Output the [X, Y] coordinate of the center of the cell containing the given text.  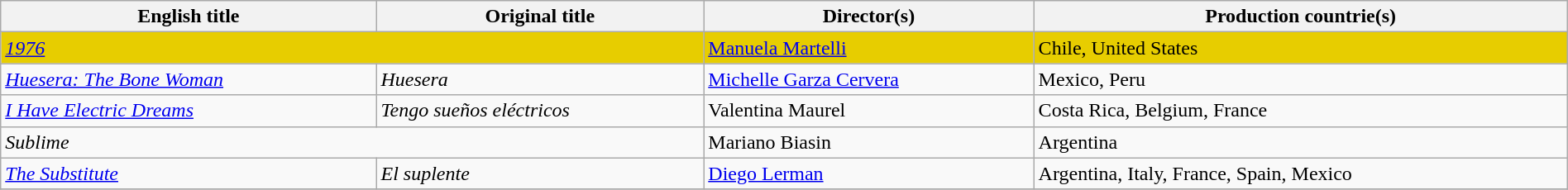
Chile, United States [1300, 48]
Tengo sueños eléctricos [540, 111]
Mexico, Peru [1300, 79]
Argentina [1300, 142]
The Substitute [189, 173]
Sublime [352, 142]
Diego Lerman [868, 173]
Director(s) [868, 17]
English title [189, 17]
El suplente [540, 173]
Valentina Maurel [868, 111]
Costa Rica, Belgium, France [1300, 111]
Michelle Garza Cervera [868, 79]
Manuela Martelli [868, 48]
Argentina, Italy, France, Spain, Mexico [1300, 173]
I Have Electric Dreams [189, 111]
Original title [540, 17]
Production countrie(s) [1300, 17]
1976 [352, 48]
Huesera [540, 79]
Mariano Biasin [868, 142]
Huesera: The Bone Woman [189, 79]
